Scan for the cell matching the given text and deliver its (X, Y) coordinate at center. 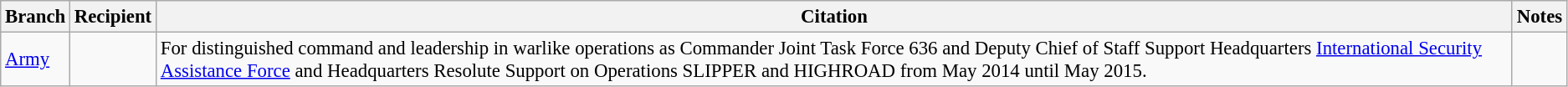
Recipient (114, 17)
Army (35, 60)
Notes (1540, 17)
Citation (833, 17)
Branch (35, 17)
